Provide the (x, y) coordinate of the cell's center where the given text is located.  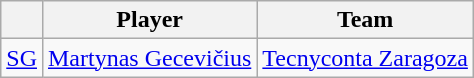
Tecnyconta Zaragoza (366, 58)
Team (366, 20)
Martynas Gecevičius (149, 58)
SG (22, 58)
Player (149, 20)
